Pinpoint the cell where the given text exists, returning its [x, y] midpoint coordinate. 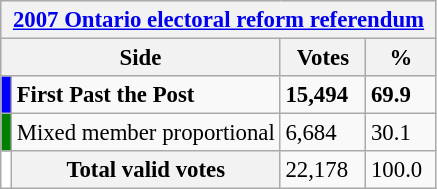
6,684 [323, 133]
Votes [323, 58]
30.1 [402, 133]
% [402, 58]
Total valid votes [146, 170]
Side [140, 58]
69.9 [402, 95]
Mixed member proportional [146, 133]
22,178 [323, 170]
100.0 [402, 170]
15,494 [323, 95]
First Past the Post [146, 95]
2007 Ontario electoral reform referendum [219, 20]
